From the cell containing the given text, extract its center point as [x, y] coordinate. 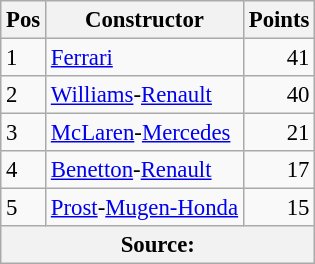
McLaren-Mercedes [145, 133]
Source: [158, 245]
41 [278, 58]
1 [24, 58]
17 [278, 170]
40 [278, 95]
Prost-Mugen-Honda [145, 208]
Constructor [145, 20]
Points [278, 20]
Benetton-Renault [145, 170]
Pos [24, 20]
Williams-Renault [145, 95]
2 [24, 95]
5 [24, 208]
15 [278, 208]
21 [278, 133]
Ferrari [145, 58]
3 [24, 133]
4 [24, 170]
